Pinpoint the cell where the given text exists, returning its (x, y) midpoint coordinate. 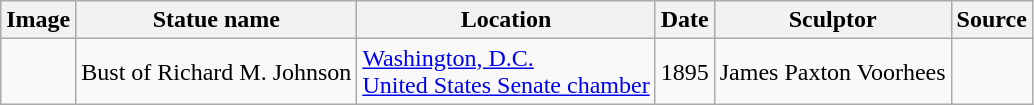
Location (506, 20)
James Paxton Voorhees (832, 72)
Image (38, 20)
Washington, D.C.United States Senate chamber (506, 72)
1895 (684, 72)
Date (684, 20)
Bust of Richard M. Johnson (216, 72)
Sculptor (832, 20)
Statue name (216, 20)
Source (992, 20)
